Provide the [X, Y] coordinate of the cell's center where the given text is located.  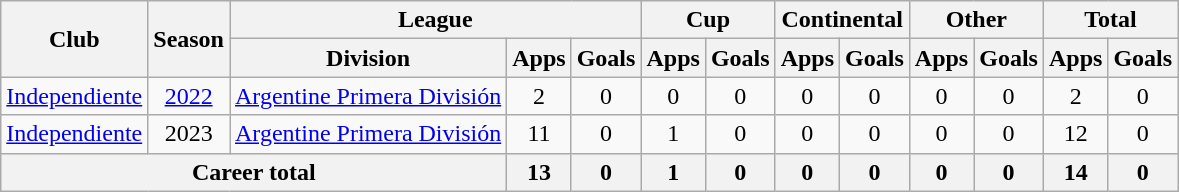
12 [1075, 134]
2022 [189, 96]
13 [539, 172]
Total [1110, 20]
Club [74, 39]
Career total [254, 172]
Other [976, 20]
11 [539, 134]
League [436, 20]
Division [368, 58]
Season [189, 39]
14 [1075, 172]
2023 [189, 134]
Continental [842, 20]
Cup [708, 20]
